Return (X, Y) of the center of cell containing provided text 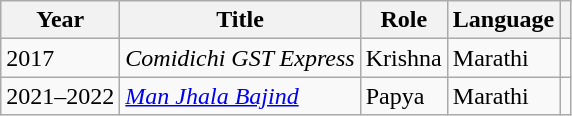
Language (503, 20)
Papya (404, 96)
Year (60, 20)
Krishna (404, 58)
Comidichi GST Express (240, 58)
2017 (60, 58)
Man Jhala Bajind (240, 96)
2021–2022 (60, 96)
Role (404, 20)
Title (240, 20)
